Extract the [X, Y] coordinate from the center of the cell holding the provided text.  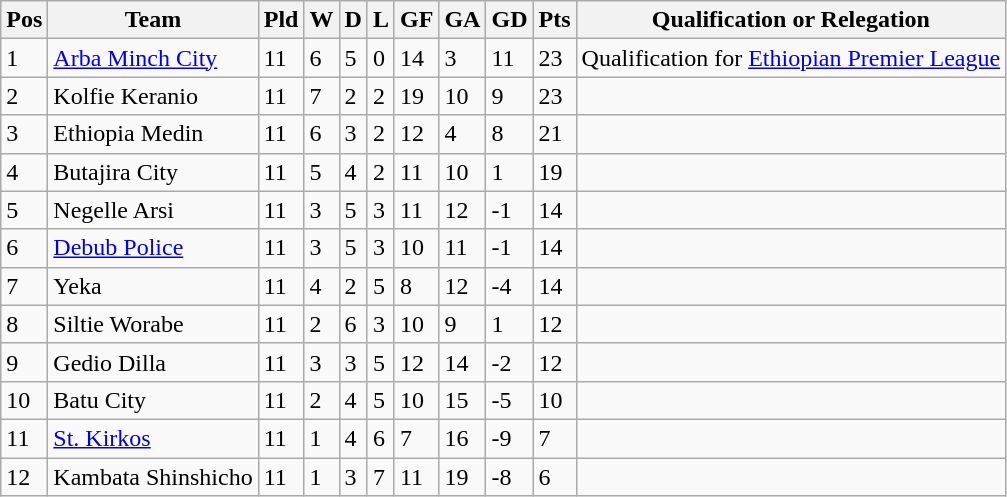
16 [462, 438]
-5 [510, 400]
Ethiopia Medin [153, 134]
Negelle Arsi [153, 210]
Butajira City [153, 172]
-4 [510, 286]
Kambata Shinshicho [153, 477]
Qualification for Ethiopian Premier League [791, 58]
21 [554, 134]
Pld [281, 20]
Arba Minch City [153, 58]
Debub Police [153, 248]
-9 [510, 438]
Gedio Dilla [153, 362]
Siltie Worabe [153, 324]
Team [153, 20]
Pts [554, 20]
Yeka [153, 286]
-8 [510, 477]
-2 [510, 362]
Qualification or Relegation [791, 20]
Kolfie Keranio [153, 96]
GF [416, 20]
15 [462, 400]
St. Kirkos [153, 438]
L [380, 20]
0 [380, 58]
Batu City [153, 400]
GD [510, 20]
W [322, 20]
Pos [24, 20]
D [353, 20]
GA [462, 20]
